Return (x, y) of the center of cell containing provided text 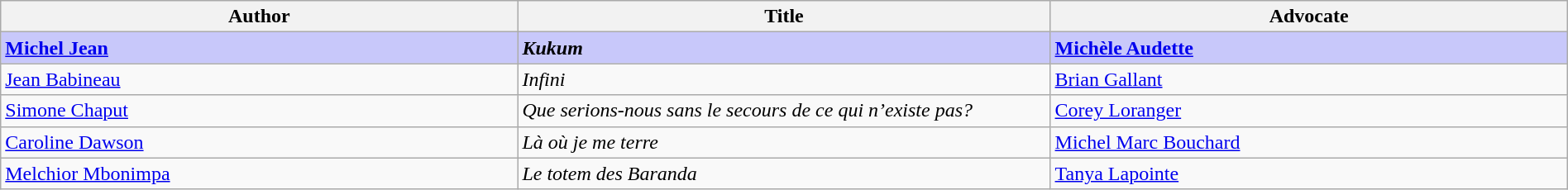
Corey Loranger (1308, 111)
Le totem des Baranda (784, 173)
Michel Marc Bouchard (1308, 142)
Melchior Mbonimpa (260, 173)
Infini (784, 79)
Là où je me terre (784, 142)
Tanya Lapointe (1308, 173)
Simone Chaput (260, 111)
Michèle Audette (1308, 48)
Michel Jean (260, 48)
Que serions-nous sans le secours de ce qui n’existe pas? (784, 111)
Jean Babineau (260, 79)
Brian Gallant (1308, 79)
Advocate (1308, 17)
Kukum (784, 48)
Title (784, 17)
Author (260, 17)
Caroline Dawson (260, 142)
